Return (X, Y) of the center of cell containing provided text 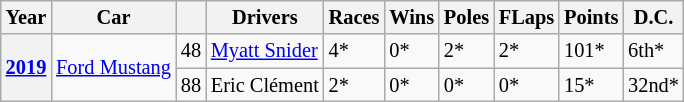
FLaps (526, 17)
101* (591, 51)
Year (26, 17)
Myatt Snider (265, 51)
Ford Mustang (114, 68)
88 (191, 85)
48 (191, 51)
15* (591, 85)
Car (114, 17)
Poles (466, 17)
2019 (26, 68)
32nd* (654, 85)
Drivers (265, 17)
Races (354, 17)
D.C. (654, 17)
4* (354, 51)
Eric Clément (265, 85)
Points (591, 17)
6th* (654, 51)
Wins (412, 17)
